Locate the cell with the specified text and output its [X, Y] center coordinate. 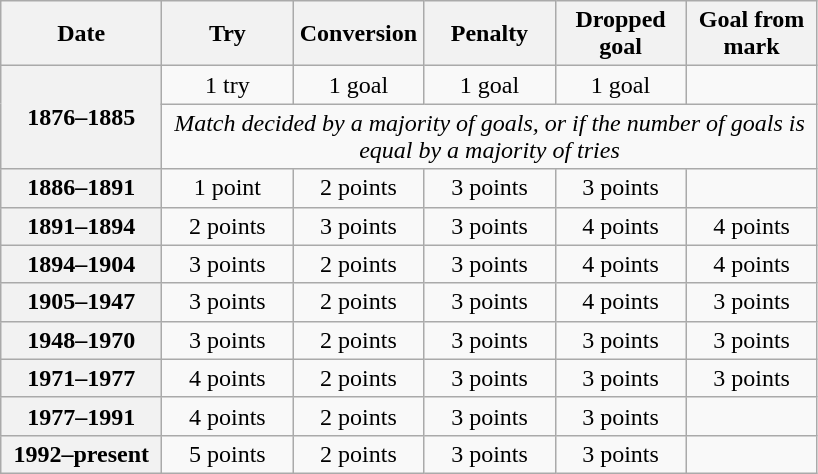
1948–1970 [82, 340]
Goal from mark [752, 34]
Try [228, 34]
1876–1885 [82, 118]
1992–present [82, 454]
Match decided by a majority of goals, or if the number of goals is equal by a majority of tries [490, 136]
Dropped goal [620, 34]
Penalty [490, 34]
1894–1904 [82, 264]
1905–1947 [82, 302]
1 point [228, 188]
1891–1894 [82, 226]
1886–1891 [82, 188]
Date [82, 34]
Conversion [358, 34]
1977–1991 [82, 416]
5 points [228, 454]
1 try [228, 85]
1971–1977 [82, 378]
